Locate the cell with the specified text and output its (X, Y) center coordinate. 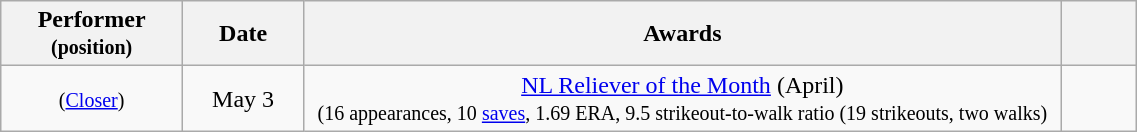
Awards (682, 34)
NL Reliever of the Month (April) (16 appearances, 10 saves, 1.69 ERA, 9.5 strikeout-to-walk ratio (19 strikeouts, two walks) (682, 98)
May 3 (244, 98)
Performer (position) (92, 34)
Date (244, 34)
(Closer) (92, 98)
